Return the (x, y) coordinate for the center point of the cell that contains the specified text.  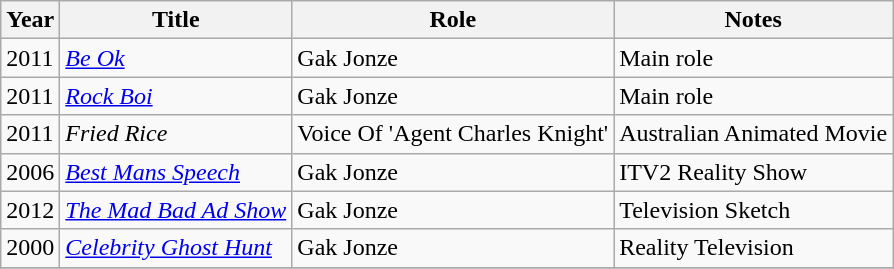
Year (30, 20)
2012 (30, 210)
Be Ok (176, 58)
2006 (30, 172)
The Mad Bad Ad Show (176, 210)
Fried Rice (176, 134)
Role (453, 20)
Best Mans Speech (176, 172)
Australian Animated Movie (754, 134)
2000 (30, 248)
Notes (754, 20)
Title (176, 20)
Reality Television (754, 248)
Voice Of 'Agent Charles Knight' (453, 134)
Rock Boi (176, 96)
Celebrity Ghost Hunt (176, 248)
ITV2 Reality Show (754, 172)
Television Sketch (754, 210)
